Find where the given text appears and provide that cell's center as (X, Y) coordinate. 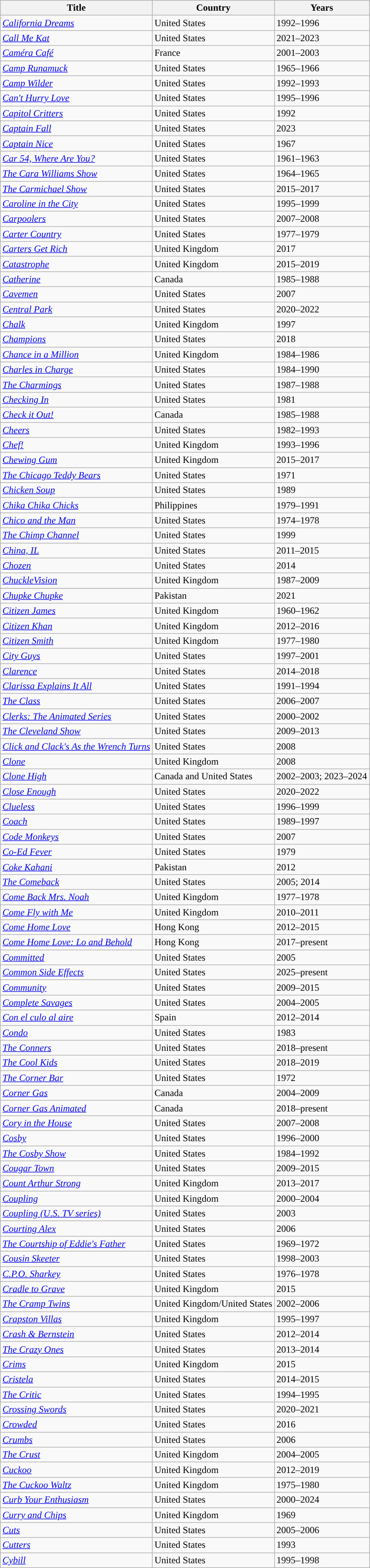
1982–1993 (322, 430)
Cybill (76, 1560)
Come Back Mrs. Noah (76, 897)
Community (76, 988)
2018 (322, 339)
1995–1998 (322, 1560)
1995–1996 (322, 98)
Close Enough (76, 792)
Coupling (U.S. TV series) (76, 1214)
1969 (322, 1515)
Come Home Love (76, 927)
Title (76, 8)
Cosby (76, 1138)
Chalk (76, 324)
2011–2015 (322, 550)
Cousin Skeeter (76, 1259)
2001–2003 (322, 53)
2025–present (322, 972)
Crowded (76, 1425)
Cradle to Grave (76, 1289)
Click and Clack's As the Wrench Turns (76, 746)
Crash & Bernstein (76, 1334)
The Cool Kids (76, 1063)
Can't Hurry Love (76, 98)
Clone High (76, 776)
Years (322, 8)
Corner Gas (76, 1093)
1971 (322, 475)
1989–1997 (322, 822)
Chewing Gum (76, 460)
Captain Nice (76, 143)
2018–2019 (322, 1063)
1974–1978 (322, 520)
The Cuckoo Waltz (76, 1485)
Catherine (76, 279)
Catastrophe (76, 264)
Complete Savages (76, 1003)
Chupke Chupke (76, 596)
1995–1999 (322, 204)
2005–2006 (322, 1530)
Camp Wilder (76, 83)
Cuts (76, 1530)
The Crust (76, 1455)
2013–2017 (322, 1184)
1984–1990 (322, 369)
Clerks: The Animated Series (76, 716)
Cavemen (76, 294)
1976–1978 (322, 1274)
Central Park (76, 309)
Co-Ed Fever (76, 852)
2014–2018 (322, 671)
1997 (322, 324)
1993–1996 (322, 445)
2014 (322, 565)
Clueless (76, 807)
1983 (322, 1033)
2012 (322, 867)
Chozen (76, 565)
Come Home Love: Lo and Behold (76, 942)
2000–2024 (322, 1500)
Caroline in the City (76, 204)
Champions (76, 339)
Code Monkeys (76, 837)
Cutters (76, 1545)
The Comeback (76, 882)
Citizen James (76, 611)
China, IL (76, 550)
1979–1991 (322, 505)
Corner Gas Animated (76, 1108)
Checking In (76, 400)
2012–2015 (322, 927)
Check it Out! (76, 415)
Crossing Swords (76, 1410)
Con el culo al aire (76, 1018)
Coke Kahani (76, 867)
1967 (322, 143)
Coupling (76, 1199)
1997–2001 (322, 656)
2014–2015 (322, 1379)
France (213, 53)
Caméra Café (76, 53)
1993 (322, 1545)
Clone (76, 761)
The Cara Williams Show (76, 173)
1989 (322, 490)
Come Fly with Me (76, 912)
Capitol Critters (76, 113)
Car 54, Where Are You? (76, 158)
Chef! (76, 445)
1984–1986 (322, 354)
The Crazy Ones (76, 1349)
Cheers (76, 430)
1961–1963 (322, 158)
2004–2009 (322, 1093)
Cristela (76, 1379)
1987–1988 (322, 384)
2017 (322, 249)
1965–1966 (322, 68)
2009–2013 (322, 731)
The Corner Bar (76, 1078)
2006–2007 (322, 701)
1975–1980 (322, 1485)
1964–1965 (322, 173)
The Courtship of Eddie's Father (76, 1244)
1991–1994 (322, 686)
The Chicago Teddy Bears (76, 475)
Citizen Khan (76, 626)
Chika Chika Chicks (76, 505)
The Critic (76, 1394)
The Chimp Channel (76, 535)
2005; 2014 (322, 882)
1969–1972 (322, 1244)
1995–1997 (322, 1319)
Country (213, 8)
1987–2009 (322, 580)
Crapston Villas (76, 1319)
1992 (322, 113)
2015–2019 (322, 264)
The Charmings (76, 384)
C.P.O. Sharkey (76, 1274)
Spain (213, 1018)
Clarence (76, 671)
2002–2006 (322, 1304)
Canada and United States (213, 776)
1977–1979 (322, 234)
Carters Get Rich (76, 249)
United Kingdom/United States (213, 1304)
1972 (322, 1078)
2010–2011 (322, 912)
1981 (322, 400)
1977–1980 (322, 641)
Chico and the Man (76, 520)
Crims (76, 1364)
Camp Runamuck (76, 68)
City Guys (76, 656)
ChuckleVision (76, 580)
Charles in Charge (76, 369)
Carpoolers (76, 219)
1998–2003 (322, 1259)
Common Side Effects (76, 972)
1996–2000 (322, 1138)
2023 (322, 128)
The Carmichael Show (76, 189)
1992–1996 (322, 23)
2005 (322, 957)
Chicken Soup (76, 490)
1960–1962 (322, 611)
Philippines (213, 505)
Chance in a Million (76, 354)
The Class (76, 701)
The Cramp Twins (76, 1304)
Carter Country (76, 234)
The Conners (76, 1048)
1977–1978 (322, 897)
Coach (76, 822)
2016 (322, 1425)
Cuckoo (76, 1470)
2000–2004 (322, 1199)
Captain Fall (76, 128)
1994–1995 (322, 1394)
Clarissa Explains It All (76, 686)
Call Me Kat (76, 38)
1996–1999 (322, 807)
Condo (76, 1033)
Committed (76, 957)
The Cosby Show (76, 1153)
Count Arthur Strong (76, 1184)
2021–2023 (322, 38)
Curb Your Enthusiasm (76, 1500)
2002–2003; 2023–2024 (322, 776)
2003 (322, 1214)
2013–2014 (322, 1349)
Crumbs (76, 1440)
1984–1992 (322, 1153)
Cougar Town (76, 1168)
Courting Alex (76, 1229)
2012–2019 (322, 1470)
1992–1993 (322, 83)
California Dreams (76, 23)
2021 (322, 596)
1979 (322, 852)
Cory in the House (76, 1123)
2000–2002 (322, 716)
The Cleveland Show (76, 731)
2012–2016 (322, 626)
Citizen Smith (76, 641)
1999 (322, 535)
Curry and Chips (76, 1515)
2020–2021 (322, 1410)
2017–present (322, 942)
